Return the (x, y) coordinate for the center point of the cell that contains the specified text.  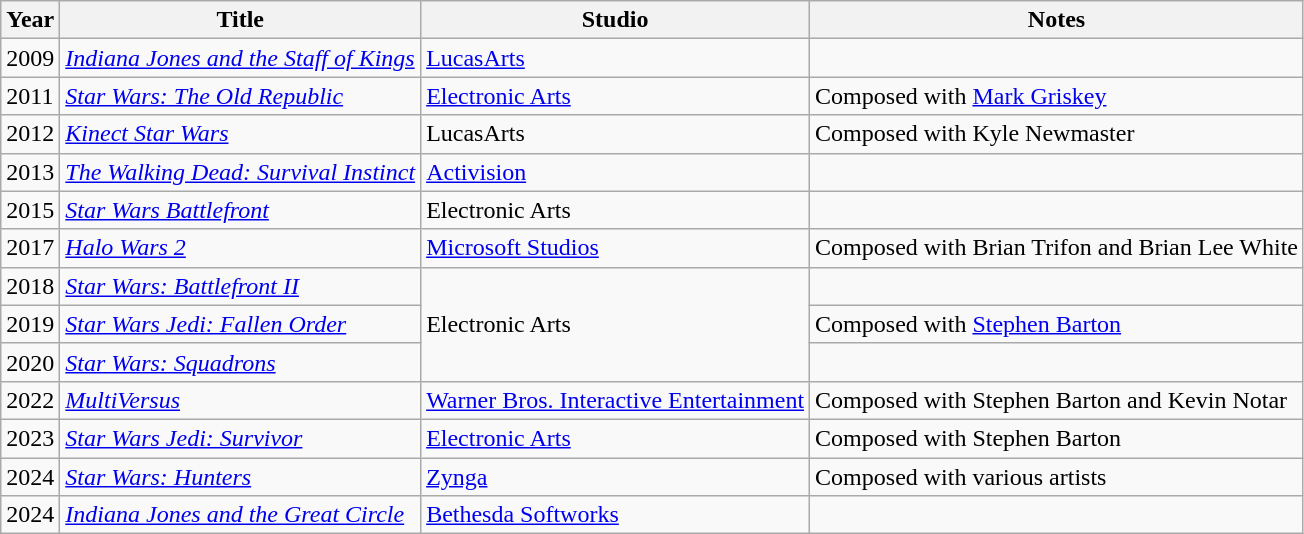
Title (240, 20)
2023 (30, 438)
Year (30, 20)
Composed with Brian Trifon and Brian Lee White (1057, 248)
Bethesda Softworks (616, 515)
2012 (30, 134)
MultiVersus (240, 400)
2019 (30, 324)
Star Wars: Hunters (240, 477)
2015 (30, 210)
Composed with Mark Griskey (1057, 96)
Studio (616, 20)
Activision (616, 172)
Composed with Kyle Newmaster (1057, 134)
Kinect Star Wars (240, 134)
2011 (30, 96)
Star Wars: The Old Republic (240, 96)
Composed with various artists (1057, 477)
Indiana Jones and the Great Circle (240, 515)
Star Wars: Battlefront II (240, 286)
Star Wars Jedi: Fallen Order (240, 324)
Star Wars: Squadrons (240, 362)
2018 (30, 286)
2022 (30, 400)
Microsoft Studios (616, 248)
2020 (30, 362)
Indiana Jones and the Staff of Kings (240, 58)
Zynga (616, 477)
2013 (30, 172)
Warner Bros. Interactive Entertainment (616, 400)
Star Wars Battlefront (240, 210)
2017 (30, 248)
Composed with Stephen Barton and Kevin Notar (1057, 400)
Notes (1057, 20)
The Walking Dead: Survival Instinct (240, 172)
Star Wars Jedi: Survivor (240, 438)
2009 (30, 58)
Halo Wars 2 (240, 248)
